From the cell containing the given text, extract its center point as [X, Y] coordinate. 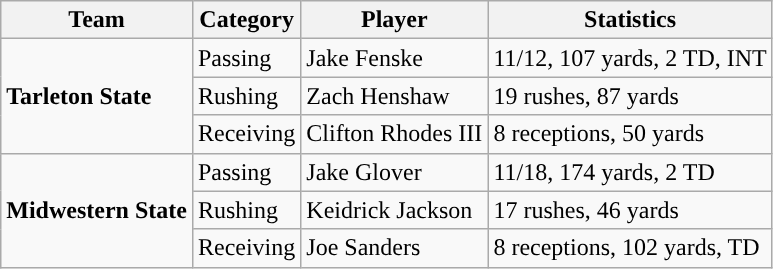
Team [97, 20]
Tarleton State [97, 96]
8 receptions, 102 yards, TD [630, 248]
19 rushes, 87 yards [630, 96]
Jake Fenske [394, 58]
Clifton Rhodes III [394, 134]
8 receptions, 50 yards [630, 134]
Joe Sanders [394, 248]
Player [394, 20]
17 rushes, 46 yards [630, 210]
11/18, 174 yards, 2 TD [630, 172]
11/12, 107 yards, 2 TD, INT [630, 58]
Jake Glover [394, 172]
Category [246, 20]
Keidrick Jackson [394, 210]
Zach Henshaw [394, 96]
Statistics [630, 20]
Midwestern State [97, 210]
